Return (X, Y) of the center of cell containing provided text 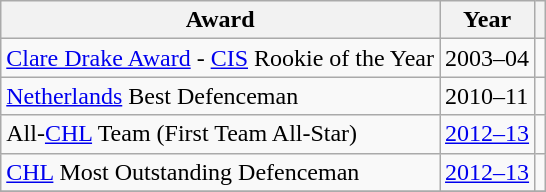
2010–11 (488, 96)
Award (220, 20)
2003–04 (488, 58)
Year (488, 20)
CHL Most Outstanding Defenceman (220, 172)
Clare Drake Award - CIS Rookie of the Year (220, 58)
All-CHL Team (First Team All-Star) (220, 134)
Netherlands Best Defenceman (220, 96)
